Return (x, y) of the center of cell containing provided text 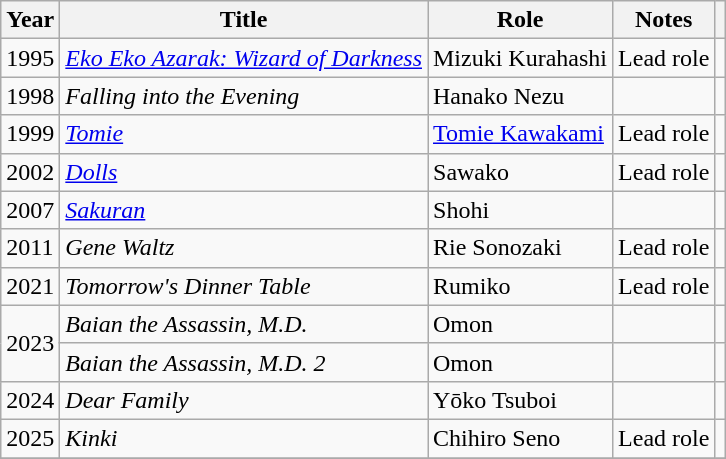
Shohi (520, 210)
Tomie Kawakami (520, 134)
2025 (30, 438)
Tomie (244, 134)
Kinki (244, 438)
Dear Family (244, 400)
2021 (30, 286)
Title (244, 20)
Falling into the Evening (244, 96)
Sawako (520, 172)
1995 (30, 58)
2023 (30, 343)
Baian the Assassin, M.D. (244, 324)
Year (30, 20)
Dolls (244, 172)
2007 (30, 210)
Yōko Tsuboi (520, 400)
Baian the Assassin, M.D. 2 (244, 362)
Tomorrow's Dinner Table (244, 286)
Rumiko (520, 286)
Rie Sonozaki (520, 248)
2011 (30, 248)
1998 (30, 96)
Sakuran (244, 210)
Mizuki Kurahashi (520, 58)
2024 (30, 400)
1999 (30, 134)
Gene Waltz (244, 248)
Hanako Nezu (520, 96)
Role (520, 20)
2002 (30, 172)
Chihiro Seno (520, 438)
Notes (664, 20)
Eko Eko Azarak: Wizard of Darkness (244, 58)
